Capture the cell that displays the provided text and extract its (x, y) central coordinate. 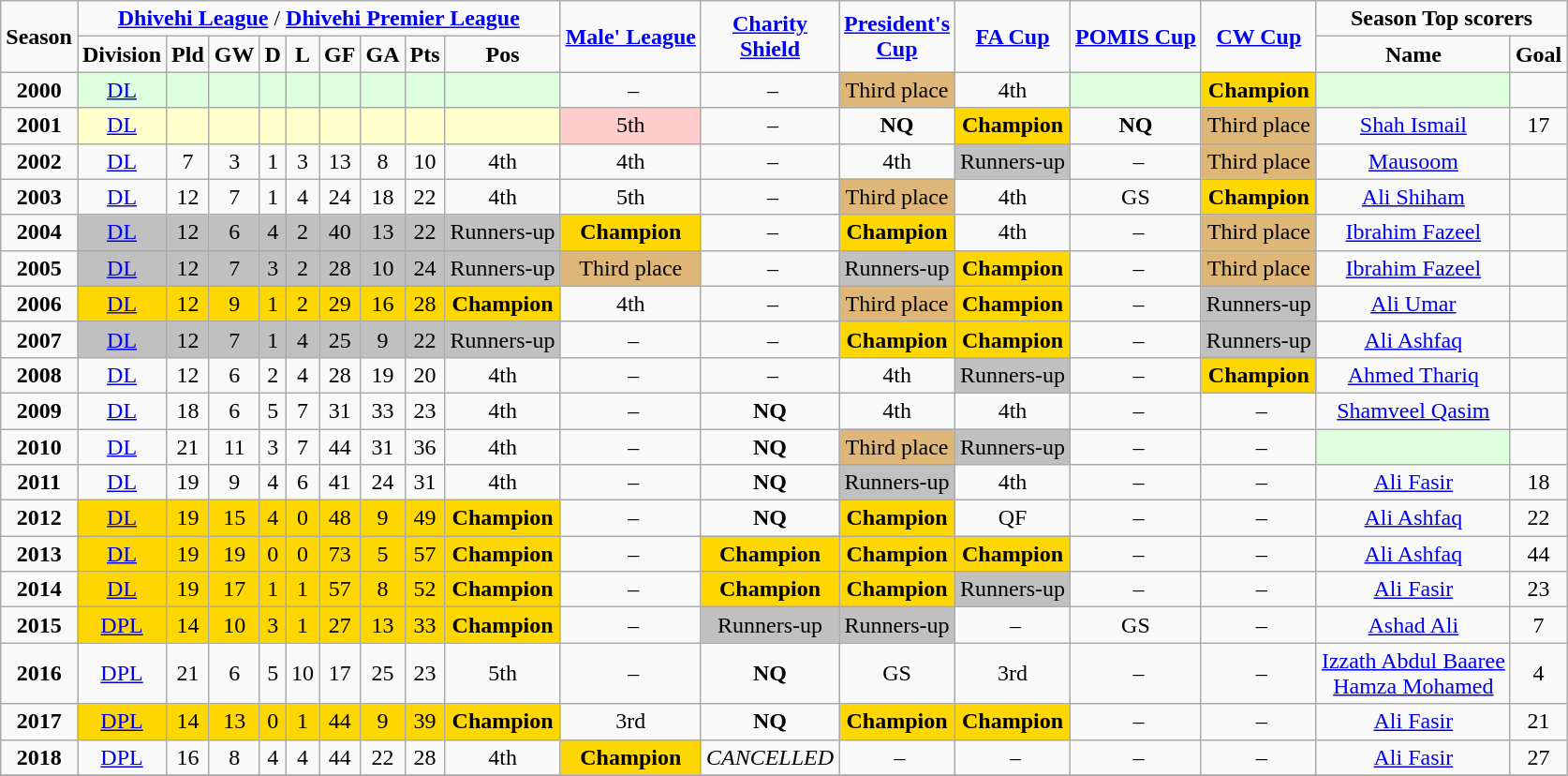
President's Cup (897, 37)
Shah Ismail (1413, 126)
2014 (39, 589)
2004 (39, 232)
2015 (39, 625)
Mausoom (1413, 161)
2001 (39, 126)
2018 (39, 757)
GW (234, 54)
POMIS Cup (1136, 37)
Pld (188, 54)
Ali Umar (1413, 304)
FA Cup (1013, 37)
Season Top scorers (1441, 19)
2011 (39, 483)
Season (39, 37)
2012 (39, 518)
GA (382, 54)
36 (425, 447)
Dhivehi League / Dhivehi Premier League (318, 19)
Ahmed Thariq (1413, 375)
2003 (39, 197)
QF (1013, 518)
Goal (1538, 54)
2017 (39, 722)
Pts (425, 54)
49 (425, 518)
Name (1413, 54)
2010 (39, 447)
D (273, 54)
2005 (39, 268)
Izzath Abdul Baaree Hamza Mohamed (1413, 673)
40 (340, 232)
Ali Shiham (1413, 197)
2002 (39, 161)
2000 (39, 90)
CW Cup (1259, 37)
41 (340, 483)
L (302, 54)
29 (340, 304)
Shamveel Qasim (1413, 410)
15 (234, 518)
2006 (39, 304)
CANCELLED (770, 757)
11 (234, 447)
Charity Shield (770, 37)
73 (340, 554)
2016 (39, 673)
48 (340, 518)
Male' League (630, 37)
Division (122, 54)
2013 (39, 554)
Pos (502, 54)
2008 (39, 375)
Ashad Ali (1413, 625)
39 (425, 722)
52 (425, 589)
2009 (39, 410)
20 (425, 375)
2007 (39, 339)
GF (340, 54)
